Determine the [X, Y] coordinate at the center of the cell enclosing the given text.  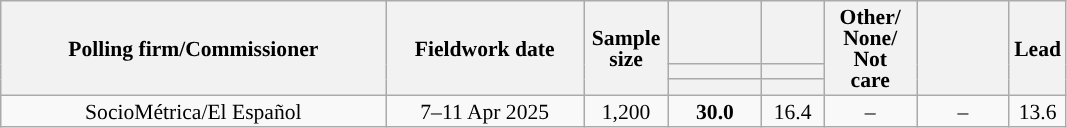
Lead [1038, 48]
1,200 [626, 110]
SocioMétrica/El Español [194, 110]
Polling firm/Commissioner [194, 48]
7–11 Apr 2025 [485, 110]
16.4 [792, 110]
Other/None/Notcare [870, 48]
13.6 [1038, 110]
Fieldwork date [485, 48]
30.0 [716, 110]
Sample size [626, 48]
